Find where the given text appears and provide that cell's center as [x, y] coordinate. 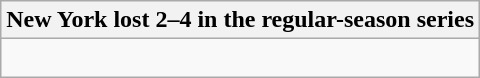
New York lost 2–4 in the regular-season series [240, 20]
